Scan for the cell matching the given text and deliver its (x, y) coordinate at center. 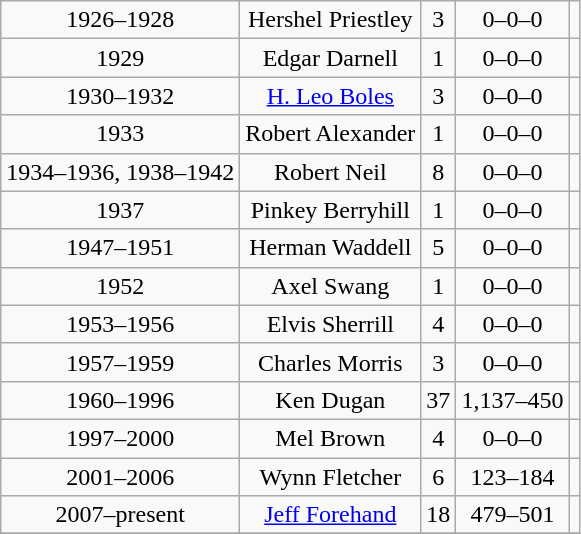
Edgar Darnell (330, 58)
37 (438, 400)
Ken Dugan (330, 400)
1929 (120, 58)
2007–present (120, 515)
1947–1951 (120, 248)
H. Leo Boles (330, 96)
1997–2000 (120, 438)
Herman Waddell (330, 248)
Pinkey Berryhill (330, 210)
1930–1932 (120, 96)
6 (438, 477)
Robert Neil (330, 172)
Robert Alexander (330, 134)
1926–1928 (120, 20)
479–501 (512, 515)
18 (438, 515)
1952 (120, 286)
8 (438, 172)
2001–2006 (120, 477)
5 (438, 248)
1937 (120, 210)
1,137–450 (512, 400)
Elvis Sherrill (330, 324)
Axel Swang (330, 286)
1960–1996 (120, 400)
Wynn Fletcher (330, 477)
123–184 (512, 477)
1933 (120, 134)
Hershel Priestley (330, 20)
Charles Morris (330, 362)
1957–1959 (120, 362)
1934–1936, 1938–1942 (120, 172)
1953–1956 (120, 324)
Jeff Forehand (330, 515)
Mel Brown (330, 438)
